Output the (x, y) coordinate of the center of the cell containing the given text.  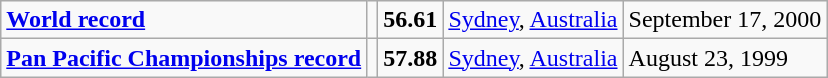
September 17, 2000 (725, 20)
56.61 (410, 20)
57.88 (410, 58)
Pan Pacific Championships record (184, 58)
August 23, 1999 (725, 58)
World record (184, 20)
